Extract the (x, y) coordinate from the center of the cell holding the provided text.  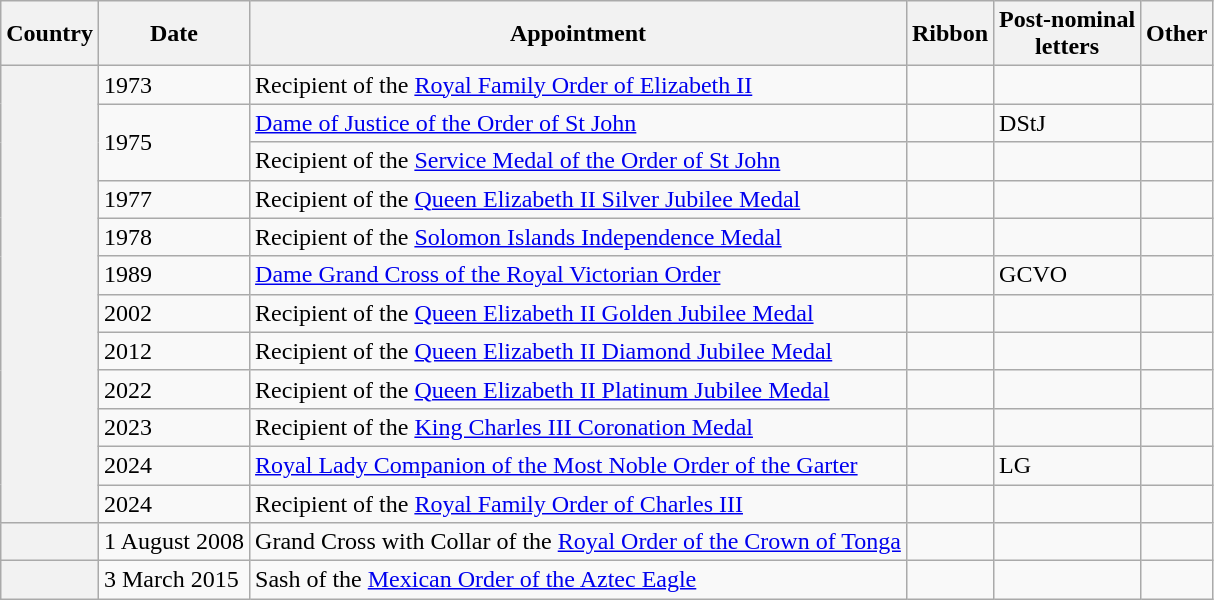
LG (1068, 465)
Other (1177, 34)
Recipient of the Queen Elizabeth II Golden Jubilee Medal (578, 313)
Dame of Justice of the Order of St John (578, 123)
2022 (174, 389)
Recipient of the Queen Elizabeth II Diamond Jubilee Medal (578, 351)
1975 (174, 142)
2002 (174, 313)
Country (50, 34)
Sash of the Mexican Order of the Aztec Eagle (578, 580)
Recipient of the King Charles III Coronation Medal (578, 427)
Royal Lady Companion of the Most Noble Order of the Garter (578, 465)
1 August 2008 (174, 542)
Recipient of the Queen Elizabeth II Silver Jubilee Medal (578, 199)
Recipient of the Royal Family Order of Charles III (578, 503)
Grand Cross with Collar of the Royal Order of the Crown of Tonga (578, 542)
Appointment (578, 34)
Recipient of the Service Medal of the Order of St John (578, 161)
Ribbon (950, 34)
Date (174, 34)
Recipient of the Queen Elizabeth II Platinum Jubilee Medal (578, 389)
Recipient of the Solomon Islands Independence Medal (578, 237)
Post-nominalletters (1068, 34)
1978 (174, 237)
1977 (174, 199)
2023 (174, 427)
2012 (174, 351)
Dame Grand Cross of the Royal Victorian Order (578, 275)
1973 (174, 85)
Recipient of the Royal Family Order of Elizabeth II (578, 85)
1989 (174, 275)
GCVO (1068, 275)
DStJ (1068, 123)
3 March 2015 (174, 580)
